Provide the (X, Y) coordinate of the cell's center where the given text is located.  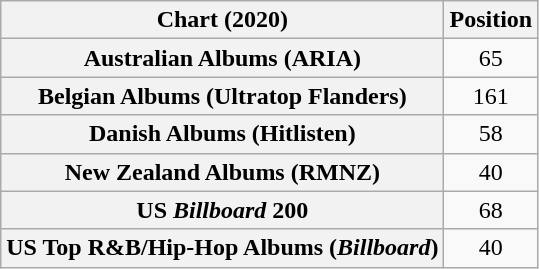
Belgian Albums (Ultratop Flanders) (222, 96)
Position (491, 20)
68 (491, 210)
58 (491, 134)
65 (491, 58)
US Top R&B/Hip-Hop Albums (Billboard) (222, 248)
New Zealand Albums (RMNZ) (222, 172)
161 (491, 96)
Australian Albums (ARIA) (222, 58)
Chart (2020) (222, 20)
US Billboard 200 (222, 210)
Danish Albums (Hitlisten) (222, 134)
